Return [x, y] of the center of cell containing provided text 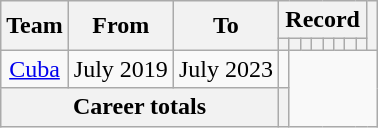
July 2023 [226, 69]
Career totals [140, 107]
Cuba [35, 69]
July 2019 [120, 69]
To [226, 26]
From [120, 26]
Record [322, 20]
Team [35, 26]
